Scan for the cell matching the given text and deliver its [X, Y] coordinate at center. 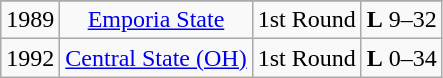
1992 [30, 58]
L 0–34 [402, 58]
L 9–32 [402, 20]
Central State (OH) [156, 58]
1989 [30, 20]
Emporia State [156, 20]
